Pinpoint the cell where the given text exists, returning its [x, y] midpoint coordinate. 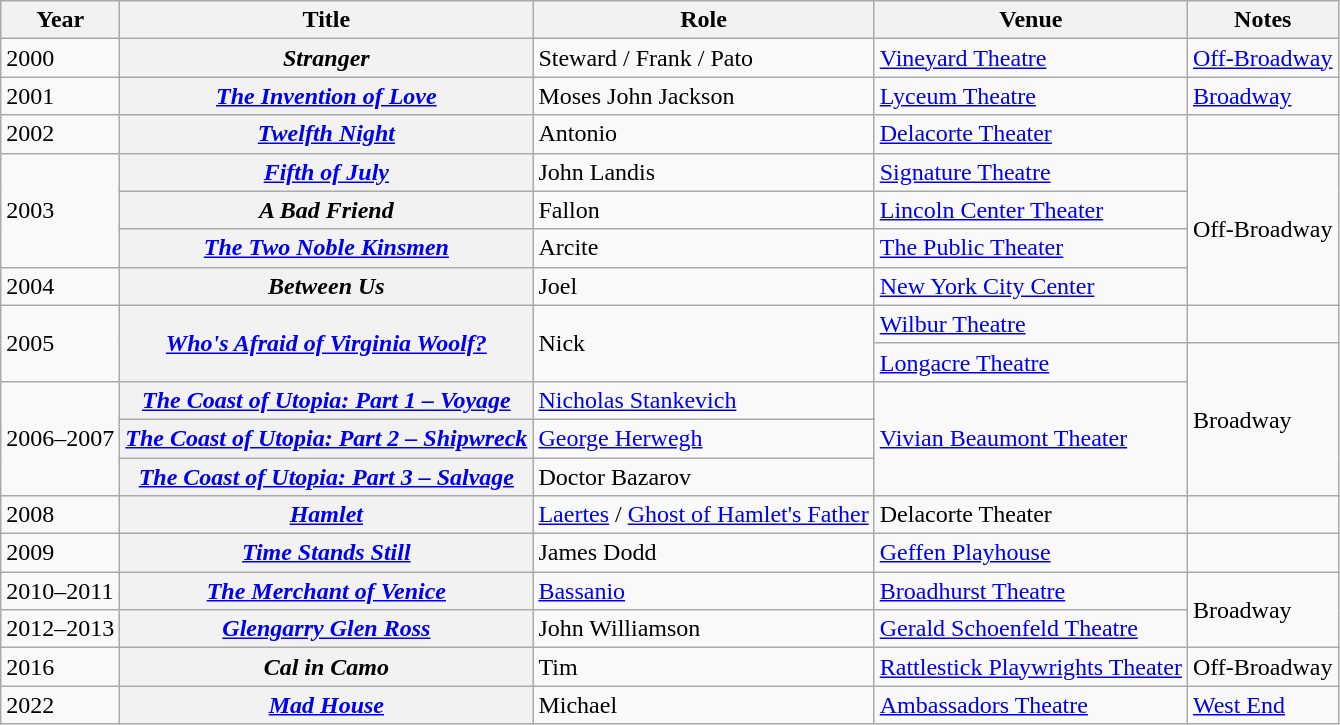
New York City Center [1030, 286]
The Two Noble Kinsmen [326, 248]
The Merchant of Venice [326, 591]
Moses John Jackson [704, 96]
Between Us [326, 286]
2002 [60, 134]
Rattlestick Playwrights Theater [1030, 667]
James Dodd [704, 553]
Steward / Frank / Pato [704, 58]
2000 [60, 58]
Title [326, 20]
Michael [704, 705]
Tim [704, 667]
Wilbur Theatre [1030, 324]
Lincoln Center Theater [1030, 210]
2003 [60, 210]
Doctor Bazarov [704, 477]
West End [1262, 705]
Longacre Theatre [1030, 362]
Venue [1030, 20]
Vivian Beaumont Theater [1030, 438]
Fifth of July [326, 172]
Lyceum Theatre [1030, 96]
Twelfth Night [326, 134]
Bassanio [704, 591]
John Williamson [704, 629]
Laertes / Ghost of Hamlet's Father [704, 515]
A Bad Friend [326, 210]
2009 [60, 553]
Geffen Playhouse [1030, 553]
The Coast of Utopia: Part 3 – Salvage [326, 477]
The Coast of Utopia: Part 2 – Shipwreck [326, 438]
Gerald Schoenfeld Theatre [1030, 629]
The Public Theater [1030, 248]
Role [704, 20]
Glengarry Glen Ross [326, 629]
Time Stands Still [326, 553]
Year [60, 20]
Who's Afraid of Virginia Woolf? [326, 343]
Nick [704, 343]
George Herwegh [704, 438]
Notes [1262, 20]
Ambassadors Theatre [1030, 705]
John Landis [704, 172]
2012–2013 [60, 629]
Vineyard Theatre [1030, 58]
Fallon [704, 210]
2022 [60, 705]
The Coast of Utopia: Part 1 – Voyage [326, 400]
2001 [60, 96]
Joel [704, 286]
Hamlet [326, 515]
2008 [60, 515]
2005 [60, 343]
2006–2007 [60, 438]
Signature Theatre [1030, 172]
2010–2011 [60, 591]
Cal in Camo [326, 667]
2004 [60, 286]
Stranger [326, 58]
Nicholas Stankevich [704, 400]
Mad House [326, 705]
2016 [60, 667]
Broadhurst Theatre [1030, 591]
The Invention of Love [326, 96]
Arcite [704, 248]
Antonio [704, 134]
